Pinpoint the cell where the given text exists, returning its [x, y] midpoint coordinate. 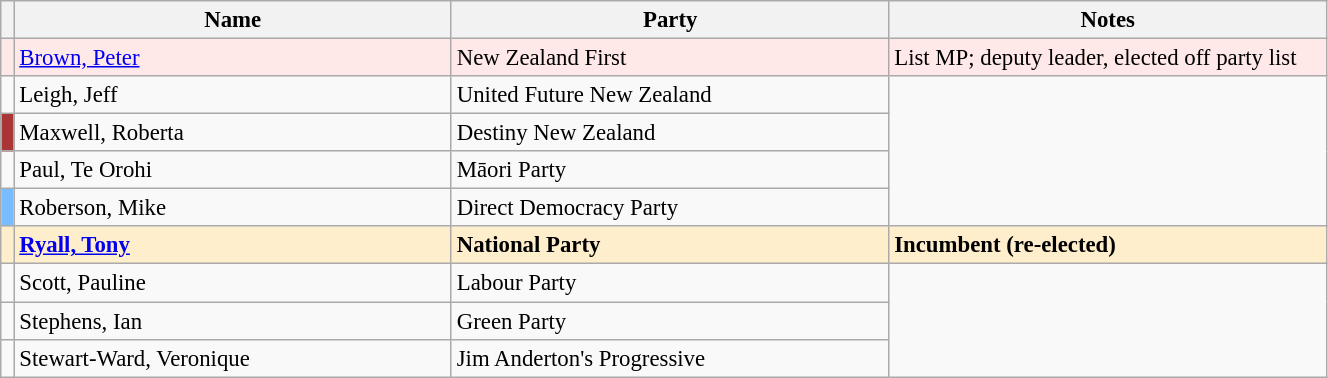
Scott, Pauline [232, 283]
Green Party [670, 321]
National Party [670, 245]
Jim Anderton's Progressive [670, 358]
Direct Democracy Party [670, 208]
Stephens, Ian [232, 321]
Leigh, Jeff [232, 95]
United Future New Zealand [670, 95]
Roberson, Mike [232, 208]
Name [232, 20]
Party [670, 20]
Destiny New Zealand [670, 133]
Paul, Te Orohi [232, 170]
New Zealand First [670, 58]
Incumbent (re-elected) [1108, 245]
Labour Party [670, 283]
Māori Party [670, 170]
List MP; deputy leader, elected off party list [1108, 58]
Notes [1108, 20]
Maxwell, Roberta [232, 133]
Brown, Peter [232, 58]
Stewart-Ward, Veronique [232, 358]
Ryall, Tony [232, 245]
